Pinpoint the cell where the given text exists, returning its (x, y) midpoint coordinate. 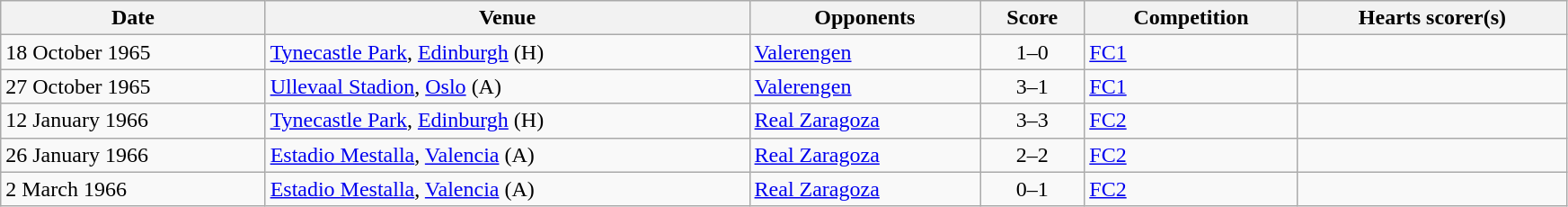
2 March 1966 (133, 189)
1–0 (1032, 52)
Score (1032, 18)
Date (133, 18)
Competition (1192, 18)
Venue (507, 18)
3–3 (1032, 121)
2–2 (1032, 155)
26 January 1966 (133, 155)
18 October 1965 (133, 52)
Opponents (864, 18)
27 October 1965 (133, 86)
0–1 (1032, 189)
3–1 (1032, 86)
Ullevaal Stadion, Oslo (A) (507, 86)
12 January 1966 (133, 121)
Hearts scorer(s) (1432, 18)
